Determine the [X, Y] coordinate at the center of the cell enclosing the given text.  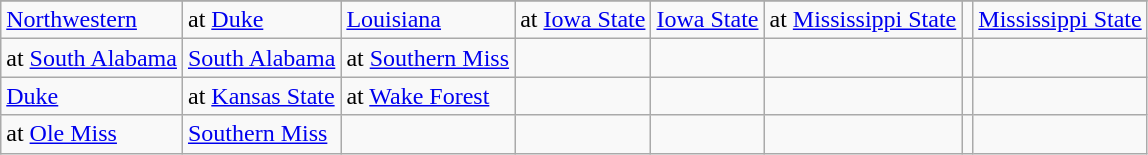
at Duke [261, 20]
at Kansas State [261, 96]
at Iowa State [583, 20]
South Alabama [261, 58]
at Southern Miss [428, 58]
at South Alabama [92, 58]
at Ole Miss [92, 134]
Duke [92, 96]
Louisiana [428, 20]
Mississippi State [1060, 20]
Southern Miss [261, 134]
at Wake Forest [428, 96]
Northwestern [92, 20]
at Mississippi State [863, 20]
Iowa State [708, 20]
